Extract the (X, Y) coordinate from the center of the cell holding the provided text.  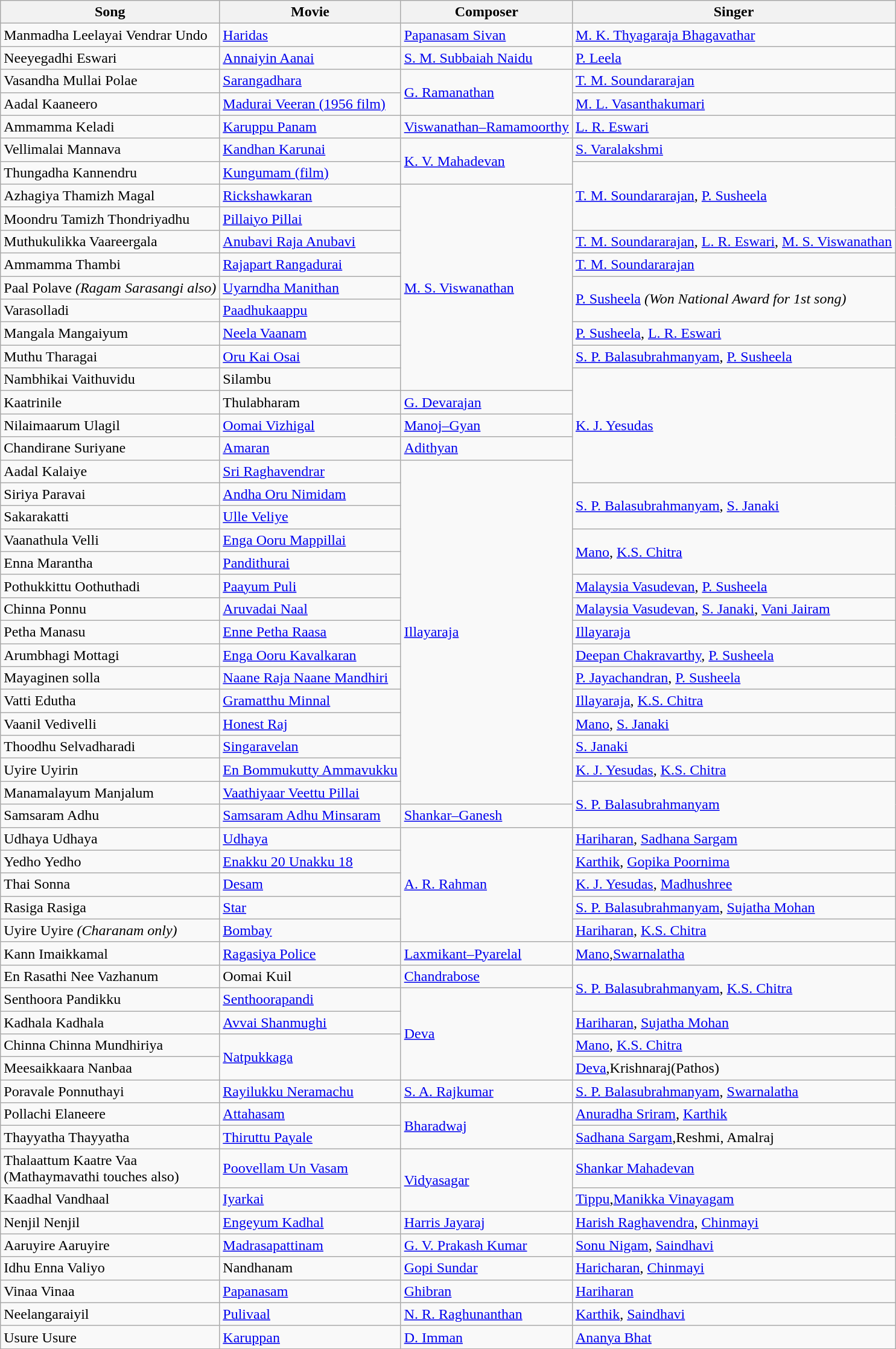
Deva,Krishnaraj(Pathos) (734, 1068)
S. A. Rajkumar (486, 1091)
Vinaa Vinaa (110, 1291)
Manmadha Leelayai Vendrar Undo (110, 35)
Mayaginen solla (110, 678)
Poovellam Un Vasam (310, 1168)
Ammamma Keladi (110, 127)
Oomai Vizhigal (310, 425)
Usure Usure (110, 1337)
Vasandha Mullai Polae (110, 81)
Enne Petha Raasa (310, 632)
S. P. Balasubrahmanyam, Sujatha Mohan (734, 907)
Bombay (310, 930)
Oru Kai Osai (310, 357)
Anubavi Raja Anubavi (310, 241)
P. Susheela, L. R. Eswari (734, 334)
Ghibran (486, 1291)
Varasolladi (110, 311)
Manamalayum Manjalum (110, 793)
Mangala Mangaiyum (110, 334)
Thungadha Kannendru (110, 173)
Haricharan, Chinmayi (734, 1268)
Azhagiya Thamizh Magal (110, 195)
Ananya Bhat (734, 1337)
Desam (310, 884)
Kandhan Karunai (310, 150)
Illayaraja, K.S. Chitra (734, 701)
Karuppu Panam (310, 127)
T. M. Soundararajan, P. Susheela (734, 195)
Deepan Chakravarthy, P. Susheela (734, 655)
Enna Marantha (110, 563)
Hariharan (734, 1291)
Yedho Yedho (110, 862)
Star (310, 907)
Attahasam (310, 1114)
Vaathiyaar Veettu Pillai (310, 793)
Neelangaraiyil (110, 1314)
Thai Sonna (110, 884)
Muthukulikka Vaareergala (110, 241)
Manoj–Gyan (486, 425)
Senthoora Pandikku (110, 999)
Vaanil Vedivelli (110, 724)
Chandirane Suriyane (110, 448)
Senthoorapandi (310, 999)
Pothukkittu Oothuthadi (110, 586)
Meesaikkaara Nanbaa (110, 1068)
T. M. Soundararajan, L. R. Eswari, M. S. Viswanathan (734, 241)
Gopi Sundar (486, 1268)
Sonu Nigam, Saindhavi (734, 1245)
Ulle Veliye (310, 517)
Shankar Mahadevan (734, 1168)
Hariharan, K.S. Chitra (734, 930)
Engeyum Kadhal (310, 1222)
Gramatthu Minnal (310, 701)
Hariharan, Sujatha Mohan (734, 1023)
Shankar–Ganesh (486, 816)
Hariharan, Sadhana Sargam (734, 839)
Pillaiyo Pillai (310, 218)
Pandithurai (310, 563)
S. P. Balasubrahmanyam, S. Janaki (734, 506)
Movie (310, 12)
Rayilukku Neramachu (310, 1091)
Papanasam Sivan (486, 35)
Enga Ooru Kavalkaran (310, 655)
Sadhana Sargam,Reshmi, Amalraj (734, 1137)
Malaysia Vasudevan, S. Janaki, Vani Jairam (734, 609)
Idhu Enna Valiyo (110, 1268)
L. R. Eswari (734, 127)
En Bommukutty Ammavukku (310, 770)
Arumbhagi Mottagi (110, 655)
Paal Polave (Ragam Sarasangi also) (110, 288)
Singer (734, 12)
Nilaimaarum Ulagil (110, 425)
Silambu (310, 379)
Chinna Chinna Mundhiriya (110, 1046)
Ammamma Thambi (110, 264)
P. Leela (734, 58)
Kaatrinile (110, 402)
Aadal Kaaneero (110, 104)
M. K. Thyagaraja Bhagavathar (734, 35)
Thalaattum Kaatre Vaa(Mathaymavathi touches also) (110, 1168)
Kaadhal Vandhaal (110, 1199)
M. L. Vasanthakumari (734, 104)
S. P. Balasubrahmanyam, Swarnalatha (734, 1091)
Madrasapattinam (310, 1245)
P. Jayachandran, P. Susheela (734, 678)
Paayum Puli (310, 586)
Moondru Tamizh Thondriyadhu (110, 218)
A. R. Rahman (486, 884)
Sri Raghavendrar (310, 471)
Vidyasagar (486, 1180)
S. P. Balasubrahmanyam, P. Susheela (734, 357)
Song (110, 12)
D. Imman (486, 1337)
Annaiyin Aanai (310, 58)
Aruvadai Naal (310, 609)
Enga Ooru Mappillai (310, 540)
S. P. Balasubrahmanyam (734, 804)
Uyarndha Manithan (310, 288)
Deva (486, 1033)
Chandrabose (486, 976)
Enakku 20 Unakku 18 (310, 862)
S. M. Subbaiah Naidu (486, 58)
Avvai Shanmughi (310, 1023)
Mano,Swarnalatha (734, 953)
Aaruyire Aaruyire (110, 1245)
Muthu Tharagai (110, 357)
K. J. Yesudas, Madhushree (734, 884)
Petha Manasu (110, 632)
Adithyan (486, 448)
Laxmikant–Pyarelal (486, 953)
K. V. Mahadevan (486, 161)
Viswanathan–Ramamoorthy (486, 127)
G. Ramanathan (486, 92)
Vatti Edutha (110, 701)
S. Varalakshmi (734, 150)
Vaanathula Velli (110, 540)
Nambhikai Vaithuvidu (110, 379)
Haridas (310, 35)
Uyire Uyire (Charanam only) (110, 930)
Kungumam (film) (310, 173)
Anuradha Sriram, Karthik (734, 1114)
Harris Jayaraj (486, 1222)
Kadhala Kadhala (110, 1023)
Uyire Uyirin (110, 770)
Amaran (310, 448)
Thayyatha Thayyatha (110, 1137)
Poravale Ponnuthayi (110, 1091)
Neeyegadhi Eswari (110, 58)
Paadhukaappu (310, 311)
S. Janaki (734, 747)
Aadal Kalaiye (110, 471)
Sarangadhara (310, 81)
Rajapart Rangadurai (310, 264)
Composer (486, 12)
M. S. Viswanathan (486, 287)
Thoodhu Selvadharadi (110, 747)
K. J. Yesudas, K.S. Chitra (734, 770)
Pollachi Elaneere (110, 1114)
G. V. Prakash Kumar (486, 1245)
Siriya Paravai (110, 494)
Iyarkai (310, 1199)
S. P. Balasubrahmanyam, K.S. Chitra (734, 988)
Thulabharam (310, 402)
Sakarakatti (110, 517)
Andha Oru Nimidam (310, 494)
Kann Imaikkamal (110, 953)
Ragasiya Police (310, 953)
Mano, S. Janaki (734, 724)
Neela Vaanam (310, 334)
Pulivaal (310, 1314)
Nandhanam (310, 1268)
Samsaram Adhu Minsaram (310, 816)
Vellimalai Mannava (110, 150)
Samsaram Adhu (110, 816)
Udhaya Udhaya (110, 839)
P. Susheela (Won National Award for 1st song) (734, 299)
Singaravelan (310, 747)
Honest Raj (310, 724)
Bharadwaj (486, 1126)
Rickshawkaran (310, 195)
Malaysia Vasudevan, P. Susheela (734, 586)
Karuppan (310, 1337)
Tippu,Manikka Vinayagam (734, 1199)
Chinna Ponnu (110, 609)
Papanasam (310, 1291)
Thiruttu Payale (310, 1137)
Rasiga Rasiga (110, 907)
Udhaya (310, 839)
G. Devarajan (486, 402)
Oomai Kuil (310, 976)
Karthik, Saindhavi (734, 1314)
En Rasathi Nee Vazhanum (110, 976)
Nenjil Nenjil (110, 1222)
Karthik, Gopika Poornima (734, 862)
Natpukkaga (310, 1057)
Madurai Veeran (1956 film) (310, 104)
Harish Raghavendra, Chinmayi (734, 1222)
K. J. Yesudas (734, 425)
Naane Raja Naane Mandhiri (310, 678)
N. R. Raghunanthan (486, 1314)
